Determine the [x, y] coordinate at the center of the cell enclosing the given text.  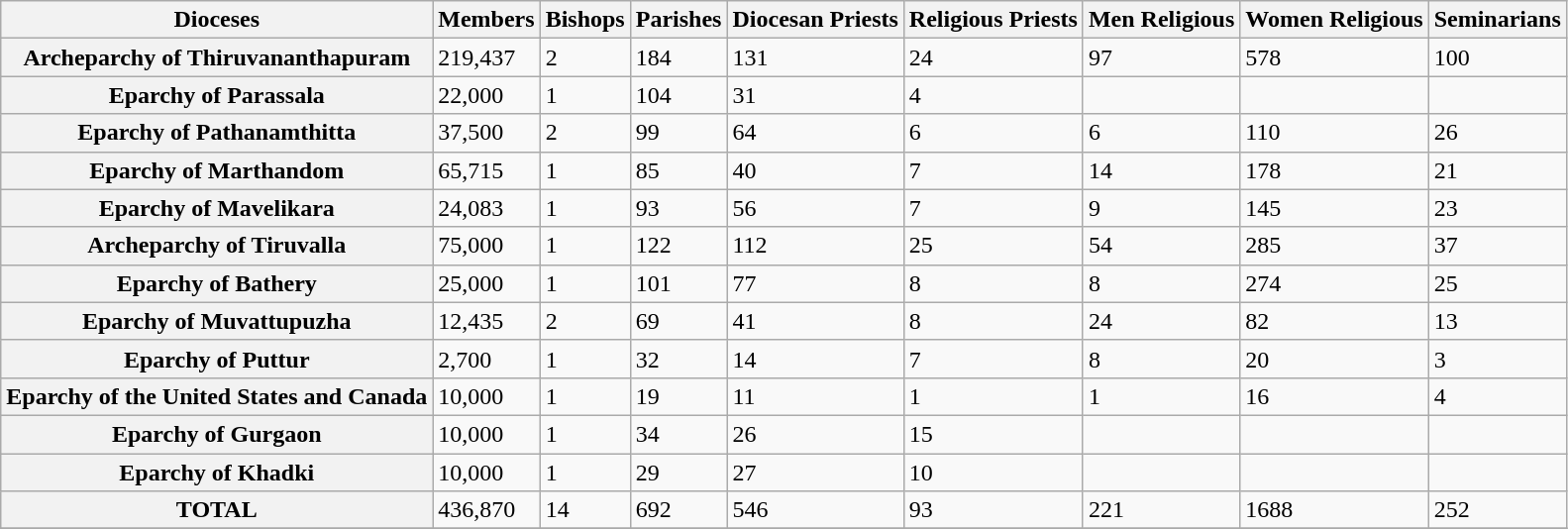
15 [993, 434]
65,715 [486, 170]
10 [993, 473]
274 [1334, 283]
11 [815, 396]
145 [1334, 208]
285 [1334, 246]
Eparchy of Pathanamthitta [217, 133]
29 [679, 473]
3 [1498, 359]
TOTAL [217, 510]
69 [679, 321]
56 [815, 208]
64 [815, 133]
112 [815, 246]
85 [679, 170]
2,700 [486, 359]
Eparchy of Puttur [217, 359]
41 [815, 321]
Men Religious [1161, 20]
Eparchy of Marthandom [217, 170]
31 [815, 95]
Women Religious [1334, 20]
578 [1334, 57]
Bishops [584, 20]
9 [1161, 208]
Seminarians [1498, 20]
22,000 [486, 95]
184 [679, 57]
24,083 [486, 208]
13 [1498, 321]
Eparchy of Khadki [217, 473]
221 [1161, 510]
25,000 [486, 283]
Parishes [679, 20]
20 [1334, 359]
34 [679, 434]
99 [679, 133]
104 [679, 95]
37 [1498, 246]
54 [1161, 246]
12,435 [486, 321]
252 [1498, 510]
Eparchy of Bathery [217, 283]
77 [815, 283]
Eparchy of Muvattupuzha [217, 321]
692 [679, 510]
101 [679, 283]
82 [1334, 321]
Archeparchy of Tiruvalla [217, 246]
Members [486, 20]
219,437 [486, 57]
Eparchy of Mavelikara [217, 208]
Dioceses [217, 20]
Eparchy of Parassala [217, 95]
110 [1334, 133]
19 [679, 396]
97 [1161, 57]
Diocesan Priests [815, 20]
32 [679, 359]
Religious Priests [993, 20]
Eparchy of the United States and Canada [217, 396]
1688 [1334, 510]
178 [1334, 170]
Eparchy of Gurgaon [217, 434]
100 [1498, 57]
Archeparchy of Thiruvananthapuram [217, 57]
40 [815, 170]
546 [815, 510]
16 [1334, 396]
27 [815, 473]
23 [1498, 208]
436,870 [486, 510]
37,500 [486, 133]
21 [1498, 170]
122 [679, 246]
131 [815, 57]
75,000 [486, 246]
